Provide the (X, Y) coordinate of the cell's center where the given text is located.  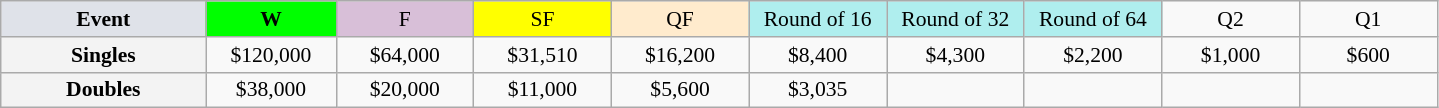
$38,000 (271, 90)
QF (680, 19)
Singles (104, 55)
$5,600 (680, 90)
SF (543, 19)
$120,000 (271, 55)
$8,400 (818, 55)
$11,000 (543, 90)
Q1 (1368, 19)
$1,000 (1231, 55)
$64,000 (405, 55)
Round of 32 (955, 19)
Round of 16 (818, 19)
$3,035 (818, 90)
$31,510 (543, 55)
$2,200 (1093, 55)
W (271, 19)
$16,200 (680, 55)
Q2 (1231, 19)
$600 (1368, 55)
F (405, 19)
$20,000 (405, 90)
Event (104, 19)
Doubles (104, 90)
$4,300 (955, 55)
Round of 64 (1093, 19)
